Identify which cell holds the provided text, then report its (X, Y) central coordinate. 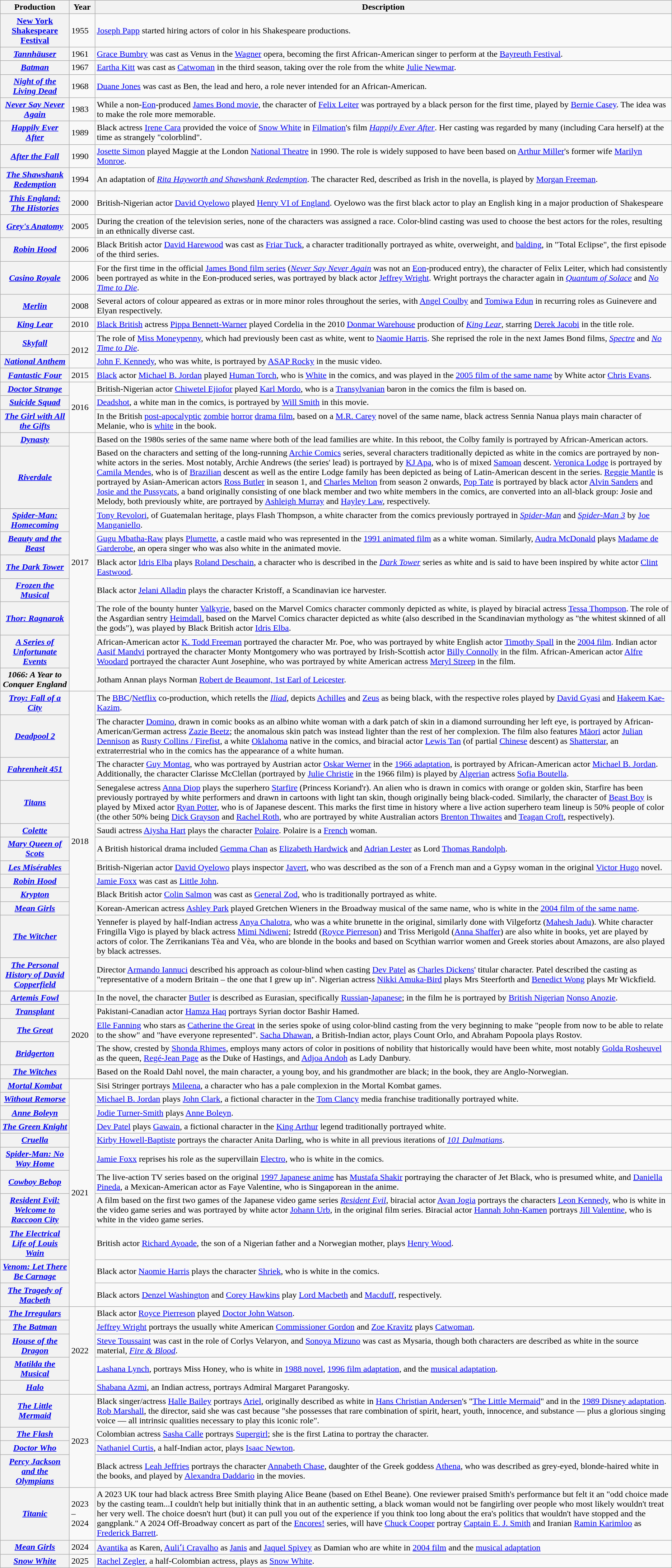
Doctor Who (35, 1448)
Mortal Kombat (35, 1086)
2000 (82, 202)
Michael B. Jordan plays John Clark, a fictional character in the Tom Clancy media franchise traditionally portrayed white. (383, 1099)
2023 – 2024 (82, 1514)
Black actors Denzel Washington and Corey Hawkins play Lord Macbeth and Macduff, respectively. (383, 1294)
The Personal History of David Copperfield (35, 974)
Description (383, 7)
Dynasty (35, 439)
Pakistani-Canadian actor Hamza Haq portrays Syrian doctor Bashir Hamed. (383, 1011)
The Girl with All the Gifts (35, 421)
House of the Dragon (35, 1345)
2022 (82, 1350)
Colombian actress Sasha Calle portrays Supergirl; she is the first Latina to portray the character. (383, 1434)
Never Say Never Again (35, 109)
Casino Royale (35, 278)
Resident Evil: Welcome to Raccoon City (35, 1210)
Krypton (35, 895)
Deadshot, a white man in the comics, is portrayed by Will Smith in this movie. (383, 402)
Thor: Ragnarok (35, 618)
Matilda the Musical (35, 1369)
1961 (82, 54)
1967 (82, 67)
This England: The Histories (35, 202)
The Great (35, 1030)
Venom: Let There Be Carnage (35, 1271)
Beauty and the Beast (35, 543)
2012 (82, 350)
The Tragedy of Macbeth (35, 1294)
1990 (82, 156)
Grey's Anatomy (35, 226)
A Series of Unfortunate Events (35, 651)
Without Remorse (35, 1099)
Black British actor Colin Salmon was cast as General Zod, who is traditionally portrayed as white. (383, 895)
Kirby Howell-Baptiste portrays the character Anita Darling, who is white in all previous iterations of 101 Dalmatians. (383, 1140)
Black actor Jelani Alladin plays the character Kristoff, a Scandinavian ice harvester. (383, 590)
Frozen the Musical (35, 590)
Cowboy Bebop (35, 1182)
2020 (82, 1035)
2010 (82, 325)
2018 (82, 841)
Artemis Fowl (35, 998)
The Witcher (35, 936)
The Batman (35, 1327)
Avantika as Karen, Auliʻi Cravalho as Janis and Jaquel Spivey as Damian who are white in 2004 film and the musical adaptation (383, 1547)
Sisi Stringer portrays Mileena, a character who has a pale complexion in the Mortal Kombat games. (383, 1086)
Nathaniel Curtis, a half-Indian actor, plays Isaac Newton. (383, 1448)
Cruella (35, 1140)
Lashana Lynch, portrays Miss Honey, who is white in 1988 novel, 1996 film adaptation, and the musical adaptation. (383, 1369)
Halo (35, 1387)
Black actor Royce Pierreson played Doctor John Watson. (383, 1313)
Fahrenheit 451 (35, 769)
1983 (82, 109)
1994 (82, 179)
Riverdale (35, 477)
Jodie Turner-Smith plays Anne Boleyn. (383, 1113)
Doctor Strange (35, 389)
Spider-Man: No Way Home (35, 1159)
Korean-American actress Ashley Park played Gretchen Wieners in the Broadway musical of the same name, who is white in the 2004 film of the same name. (383, 908)
The Green Knight (35, 1126)
2025 (82, 1561)
2017 (82, 562)
British-Nigerian actor Chiwetel Ejiofor played Karl Mordo, who is a Transylvanian baron in the comics the film is based on. (383, 389)
King Lear (35, 325)
Les Misérables (35, 867)
2008 (82, 306)
The Dark Tower (35, 566)
Merlin (35, 306)
Joseph Papp started hiring actors of color in his Shakespeare productions. (383, 31)
Fantastic Four (35, 375)
Dev Patel plays Gawain, a fictional character in the King Arthur legend traditionally portrayed white. (383, 1126)
1955 (82, 31)
2021 (82, 1193)
Titans (35, 802)
2015 (82, 375)
Anne Boleyn (35, 1113)
National Anthem (35, 361)
Jotham Annan plays Norman Robert de Beaumont, 1st Earl of Leicester. (383, 680)
Jamie Foxx was cast as Little John. (383, 881)
Jamie Foxx reprises his role as the supervillain Electro, who is white in the comics. (383, 1159)
Based on the Roald Dahl novel, the main character, a young boy, and his grandmother are black; in the book, they are Anglo-Norwegian. (383, 1072)
Titanic (35, 1514)
Mary Queen of Scots (35, 849)
The Flash (35, 1434)
Batman (35, 67)
Eartha Kitt was cast as Catwoman in the third season, taking over the role from the white Julie Newmar. (383, 67)
The Witches (35, 1072)
Night of the Living Dead (35, 86)
Transplant (35, 1011)
2005 (82, 226)
Jeffrey Wright portrays the usually white American Commissioner Gordon and Zoe Kravitz plays Catwoman. (383, 1327)
The Electrical Life of Louis Wain (35, 1243)
1066: A Year to Conquer England (35, 680)
Skyfall (35, 343)
1989 (82, 133)
Troy: Fall of a City (35, 703)
Suicide Squad (35, 402)
Colette (35, 830)
2016 (82, 407)
An adaptation of Rita Hayworth and Shawshank Redemption. The character Red, described as Irish in the novella, is played by Morgan Freeman. (383, 179)
Year (82, 7)
Duane Jones was cast as Ben, the lead and hero, a role never intended for an African-American. (383, 86)
New York Shakespeare Festival (35, 31)
Deadpool 2 (35, 736)
Tannhäuser (35, 54)
John F. Kennedy, who was white, is portrayed by ASAP Rocky in the music video. (383, 361)
Snow White (35, 1561)
Saudi actress Aiysha Hart plays the character Polaire. Polaire is a French woman. (383, 830)
The Shawshank Redemption (35, 179)
2023 (82, 1441)
Bridgerton (35, 1053)
British actor Richard Ayoade, the son of a Nigerian father and a Norwegian mother, plays Henry Wood. (383, 1243)
Happily Ever After (35, 133)
After the Fall (35, 156)
2024 (82, 1547)
Percy Jackson and the Olympians (35, 1471)
Spider-Man: Homecoming (35, 520)
The Little Mermaid (35, 1411)
Rachel Zegler, a half-Colombian actress, plays as Snow White. (383, 1561)
The Irregulars (35, 1313)
1968 (82, 86)
Grace Bumbry was cast as Venus in the Wagner opera, becoming the first African-American singer to perform at the Bayreuth Festival. (383, 54)
Shabana Azmi, an Indian actress, portrays Admiral Margaret Parangosky. (383, 1387)
Black actor Naomie Harris plays the character Shriek, who is white in the comics. (383, 1271)
A British historical drama included Gemma Chan as Elizabeth Hardwick and Adrian Lester as Lord Thomas Randolph. (383, 849)
Production (35, 7)
